Find where the given text appears and provide that cell's center as [X, Y] coordinate. 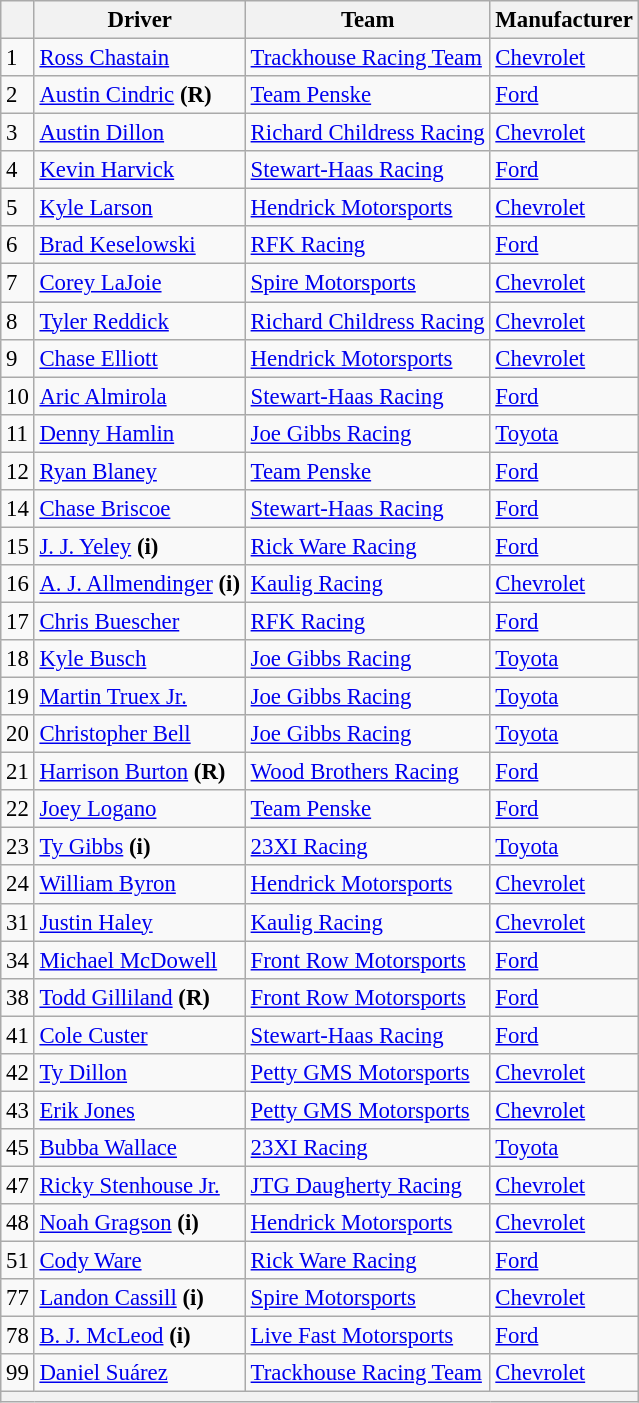
78 [18, 1336]
Kyle Larson [140, 208]
Joey Logano [140, 809]
Brad Keselowski [140, 245]
22 [18, 809]
99 [18, 1373]
47 [18, 1185]
21 [18, 772]
Ricky Stenhouse Jr. [140, 1185]
Ryan Blaney [140, 471]
JTG Daugherty Racing [368, 1185]
Christopher Bell [140, 734]
Michael McDowell [140, 960]
16 [18, 584]
Kevin Harvick [140, 170]
Austin Cindric (R) [140, 95]
24 [18, 885]
41 [18, 1035]
William Byron [140, 885]
Austin Dillon [140, 133]
Cole Custer [140, 1035]
31 [18, 922]
Ty Dillon [140, 1073]
Justin Haley [140, 922]
8 [18, 321]
Todd Gilliland (R) [140, 997]
77 [18, 1298]
Harrison Burton (R) [140, 772]
34 [18, 960]
45 [18, 1148]
J. J. Yeley (i) [140, 546]
51 [18, 1261]
2 [18, 95]
Daniel Suárez [140, 1373]
Martin Truex Jr. [140, 697]
Noah Gragson (i) [140, 1223]
Live Fast Motorsports [368, 1336]
7 [18, 283]
18 [18, 659]
Kyle Busch [140, 659]
Wood Brothers Racing [368, 772]
Corey LaJoie [140, 283]
42 [18, 1073]
20 [18, 734]
6 [18, 245]
Chris Buescher [140, 621]
Ty Gibbs (i) [140, 847]
A. J. Allmendinger (i) [140, 584]
Tyler Reddick [140, 321]
B. J. McLeod (i) [140, 1336]
Ross Chastain [140, 58]
11 [18, 433]
9 [18, 358]
Chase Briscoe [140, 509]
Manufacturer [564, 20]
43 [18, 1110]
17 [18, 621]
Aric Almirola [140, 396]
38 [18, 997]
19 [18, 697]
Landon Cassill (i) [140, 1298]
Bubba Wallace [140, 1148]
Erik Jones [140, 1110]
Team [368, 20]
3 [18, 133]
48 [18, 1223]
4 [18, 170]
5 [18, 208]
15 [18, 546]
Chase Elliott [140, 358]
Denny Hamlin [140, 433]
12 [18, 471]
10 [18, 396]
Cody Ware [140, 1261]
Driver [140, 20]
23 [18, 847]
1 [18, 58]
14 [18, 509]
